Scan for the cell matching the given text and deliver its (X, Y) coordinate at center. 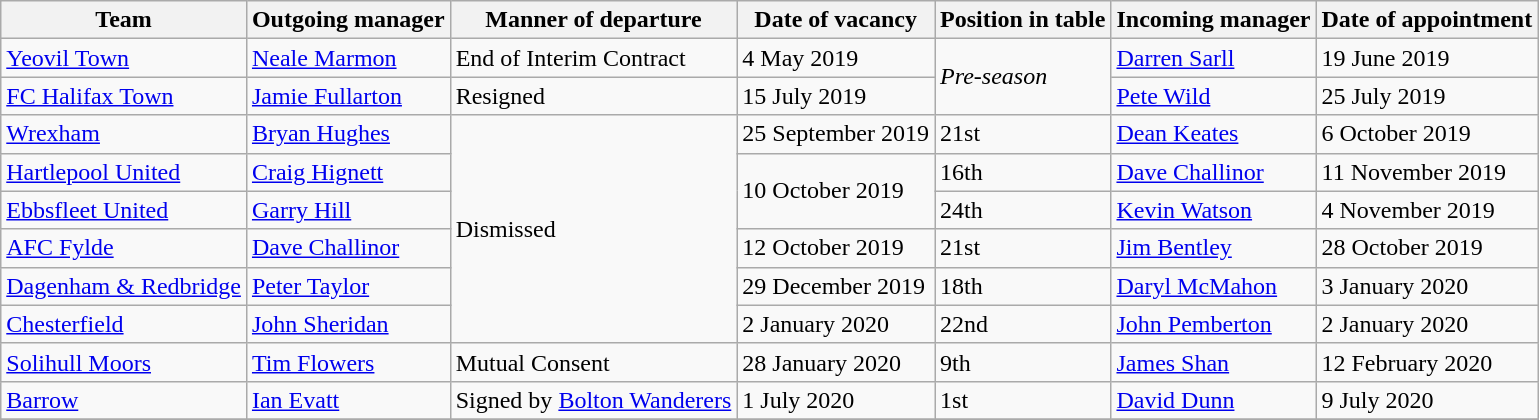
Mutual Consent (594, 362)
16th (1023, 172)
Peter Taylor (348, 286)
End of Interim Contract (594, 58)
4 November 2019 (1427, 210)
FC Halifax Town (124, 96)
Jamie Fullarton (348, 96)
James Shan (1214, 362)
22nd (1023, 324)
25 July 2019 (1427, 96)
6 October 2019 (1427, 134)
Pete Wild (1214, 96)
Outgoing manager (348, 20)
AFC Fylde (124, 248)
Position in table (1023, 20)
10 October 2019 (836, 191)
Ebbsfleet United (124, 210)
Dean Keates (1214, 134)
Kevin Watson (1214, 210)
9th (1023, 362)
Solihull Moors (124, 362)
12 October 2019 (836, 248)
John Pemberton (1214, 324)
18th (1023, 286)
28 October 2019 (1427, 248)
29 December 2019 (836, 286)
Resigned (594, 96)
24th (1023, 210)
11 November 2019 (1427, 172)
Chesterfield (124, 324)
12 February 2020 (1427, 362)
Hartlepool United (124, 172)
3 January 2020 (1427, 286)
Incoming manager (1214, 20)
Daryl McMahon (1214, 286)
Manner of departure (594, 20)
Craig Hignett (348, 172)
Darren Sarll (1214, 58)
Wrexham (124, 134)
Bryan Hughes (348, 134)
Team (124, 20)
Garry Hill (348, 210)
1 July 2020 (836, 400)
Date of appointment (1427, 20)
Tim Flowers (348, 362)
Dagenham & Redbridge (124, 286)
Yeovil Town (124, 58)
4 May 2019 (836, 58)
Date of vacancy (836, 20)
Dismissed (594, 229)
Ian Evatt (348, 400)
Jim Bentley (1214, 248)
Neale Marmon (348, 58)
Barrow (124, 400)
Pre-season (1023, 77)
15 July 2019 (836, 96)
19 June 2019 (1427, 58)
25 September 2019 (836, 134)
9 July 2020 (1427, 400)
John Sheridan (348, 324)
Signed by Bolton Wanderers (594, 400)
1st (1023, 400)
28 January 2020 (836, 362)
David Dunn (1214, 400)
